Extract the [x, y] coordinate from the center of the cell holding the provided text.  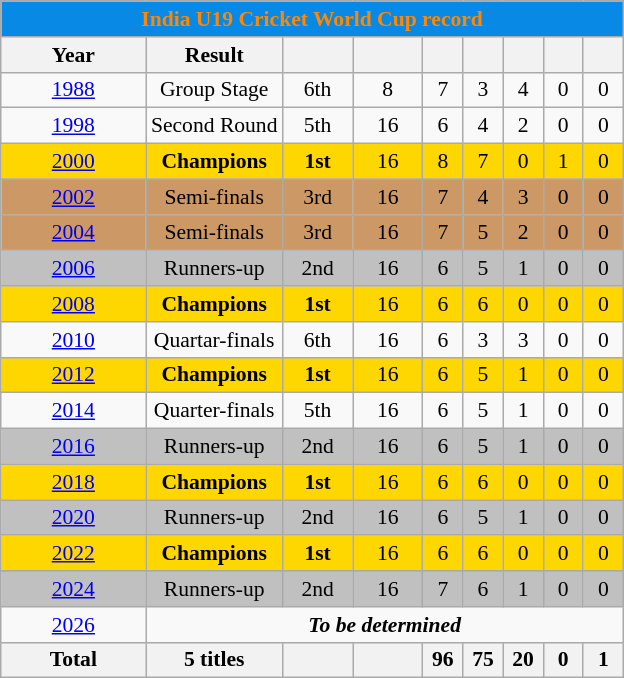
20 [523, 660]
2014 [74, 411]
2000 [74, 162]
96 [443, 660]
India U19 Cricket World Cup record [312, 19]
2008 [74, 304]
To be determined [385, 625]
Total [74, 660]
75 [483, 660]
1988 [74, 90]
2020 [74, 518]
2004 [74, 233]
2016 [74, 447]
Quarter-finals [214, 411]
Result [214, 55]
2026 [74, 625]
2012 [74, 375]
2002 [74, 197]
2010 [74, 340]
Year [74, 55]
Quartar-finals [214, 340]
Second Round [214, 126]
2006 [74, 269]
2018 [74, 482]
2022 [74, 554]
2024 [74, 589]
1998 [74, 126]
5 titles [214, 660]
Group Stage [214, 90]
